Pinpoint the cell where the given text exists, returning its (x, y) midpoint coordinate. 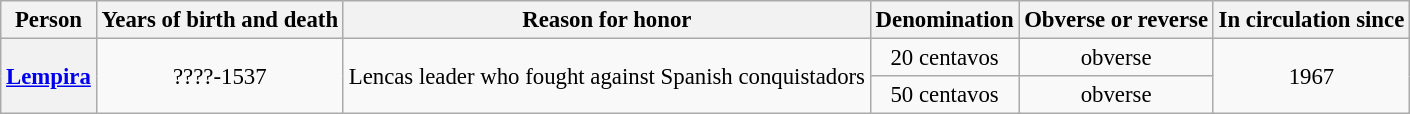
Obverse or reverse (1116, 20)
Lencas leader who fought against Spanish conquistadors (606, 76)
1967 (1311, 76)
In circulation since (1311, 20)
Reason for honor (606, 20)
50 centavos (944, 95)
????-1537 (220, 76)
Denomination (944, 20)
Lempira (48, 76)
20 centavos (944, 58)
Years of birth and death (220, 20)
Person (48, 20)
